Find where the given text appears and provide that cell's center as (x, y) coordinate. 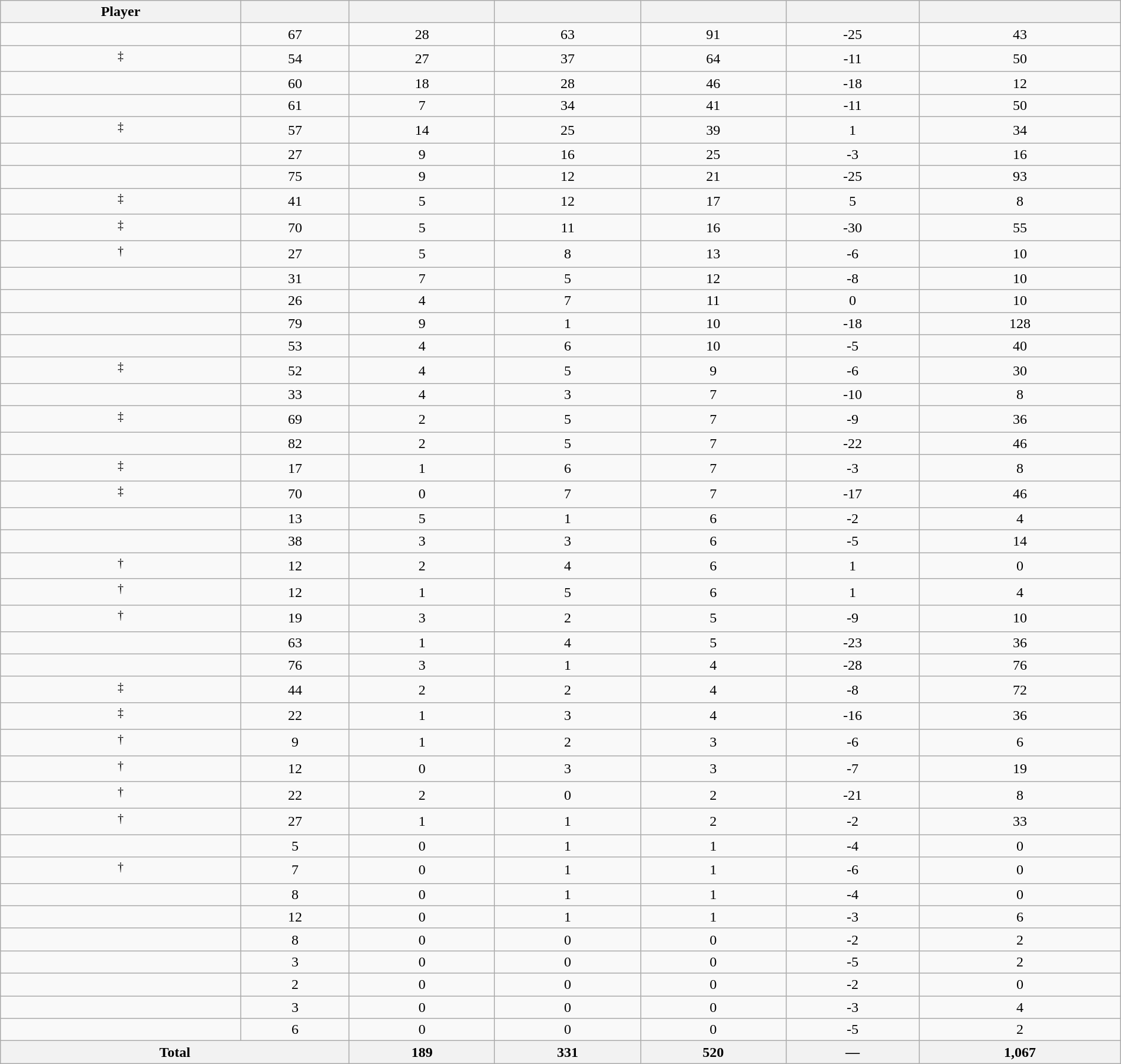
75 (294, 177)
43 (1020, 34)
69 (294, 420)
-21 (853, 796)
61 (294, 105)
128 (1020, 323)
79 (294, 323)
Player (121, 12)
39 (713, 130)
-30 (853, 228)
Total (175, 1052)
37 (568, 59)
26 (294, 301)
30 (1020, 370)
520 (713, 1052)
44 (294, 689)
21 (713, 177)
331 (568, 1052)
1,067 (1020, 1052)
55 (1020, 228)
31 (294, 278)
18 (422, 83)
-17 (853, 494)
-10 (853, 395)
53 (294, 346)
-16 (853, 716)
189 (422, 1052)
38 (294, 541)
52 (294, 370)
-23 (853, 643)
40 (1020, 346)
67 (294, 34)
— (853, 1052)
72 (1020, 689)
64 (713, 59)
-28 (853, 665)
54 (294, 59)
82 (294, 443)
60 (294, 83)
57 (294, 130)
-7 (853, 768)
-22 (853, 443)
93 (1020, 177)
91 (713, 34)
